Locate the cell with the specified text and output its (x, y) center coordinate. 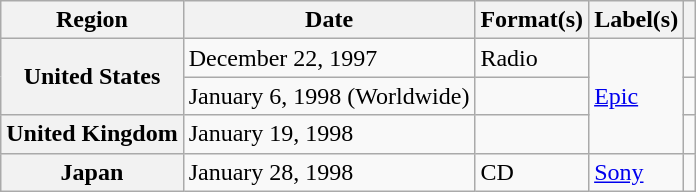
Sony (636, 172)
Format(s) (532, 20)
Radio (532, 58)
United Kingdom (92, 134)
Japan (92, 172)
Region (92, 20)
Epic (636, 96)
January 28, 1998 (329, 172)
Label(s) (636, 20)
CD (532, 172)
January 19, 1998 (329, 134)
January 6, 1998 (Worldwide) (329, 96)
United States (92, 77)
Date (329, 20)
December 22, 1997 (329, 58)
